Search for the cell housing the specified text and yield its (X, Y) center coordinate. 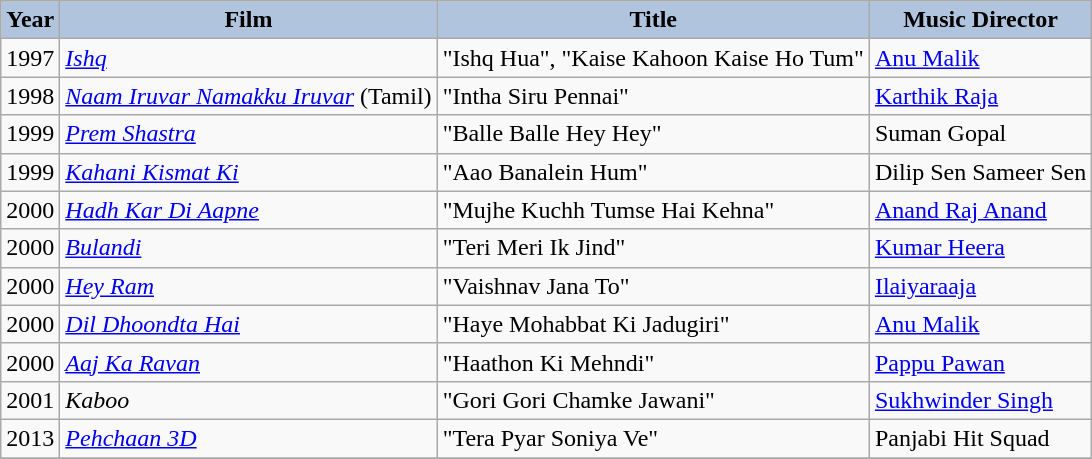
Kumar Heera (980, 248)
Kahani Kismat Ki (248, 172)
Ilaiyaraaja (980, 286)
"Intha Siru Pennai" (653, 96)
Naam Iruvar Namakku Iruvar (Tamil) (248, 96)
Dil Dhoondta Hai (248, 324)
Title (653, 20)
Year (30, 20)
Suman Gopal (980, 134)
Music Director (980, 20)
Sukhwinder Singh (980, 400)
"Haathon Ki Mehndi" (653, 362)
"Teri Meri Ik Jind" (653, 248)
"Gori Gori Chamke Jawani" (653, 400)
"Tera Pyar Soniya Ve" (653, 438)
Kaboo (248, 400)
Karthik Raja (980, 96)
Bulandi (248, 248)
Film (248, 20)
"Aao Banalein Hum" (653, 172)
2013 (30, 438)
Pappu Pawan (980, 362)
Hadh Kar Di Aapne (248, 210)
Panjabi Hit Squad (980, 438)
2001 (30, 400)
"Ishq Hua", "Kaise Kahoon Kaise Ho Tum" (653, 58)
Dilip Sen Sameer Sen (980, 172)
Ishq (248, 58)
"Balle Balle Hey Hey" (653, 134)
"Vaishnav Jana To" (653, 286)
Pehchaan 3D (248, 438)
Aaj Ka Ravan (248, 362)
"Haye Mohabbat Ki Jadugiri" (653, 324)
Prem Shastra (248, 134)
Anand Raj Anand (980, 210)
Hey Ram (248, 286)
1997 (30, 58)
1998 (30, 96)
"Mujhe Kuchh Tumse Hai Kehna" (653, 210)
